Provide the [x, y] coordinate of the cell's center where the given text is located.  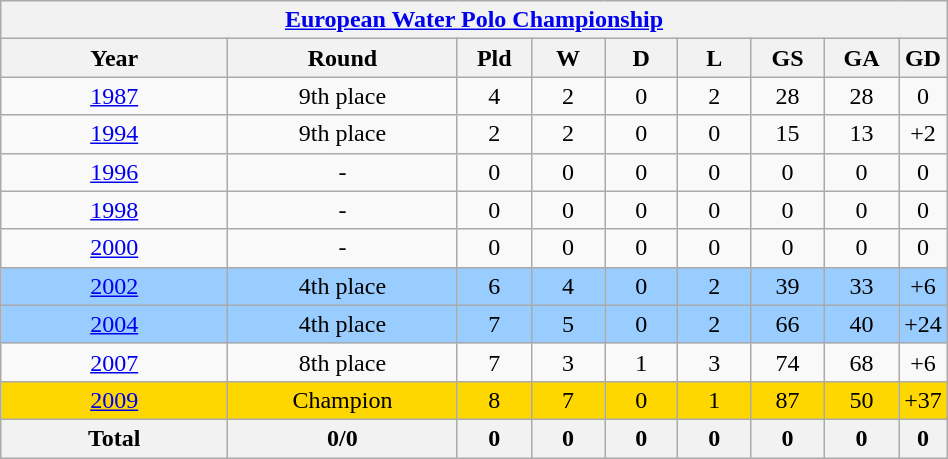
+2 [924, 134]
8 [494, 400]
74 [788, 362]
1994 [114, 134]
0/0 [343, 438]
39 [788, 286]
Year [114, 58]
15 [788, 134]
GD [924, 58]
D [642, 58]
Round [343, 58]
6 [494, 286]
Pld [494, 58]
GA [861, 58]
2000 [114, 248]
13 [861, 134]
2002 [114, 286]
GS [788, 58]
8th place [343, 362]
+24 [924, 324]
European Water Polo Championship [474, 20]
2007 [114, 362]
87 [788, 400]
L [714, 58]
66 [788, 324]
2004 [114, 324]
50 [861, 400]
68 [861, 362]
1998 [114, 210]
1987 [114, 96]
40 [861, 324]
Champion [343, 400]
Total [114, 438]
+37 [924, 400]
33 [861, 286]
W [568, 58]
2009 [114, 400]
5 [568, 324]
1996 [114, 172]
